Provide the (x, y) coordinate of the cell's center where the given text is located.  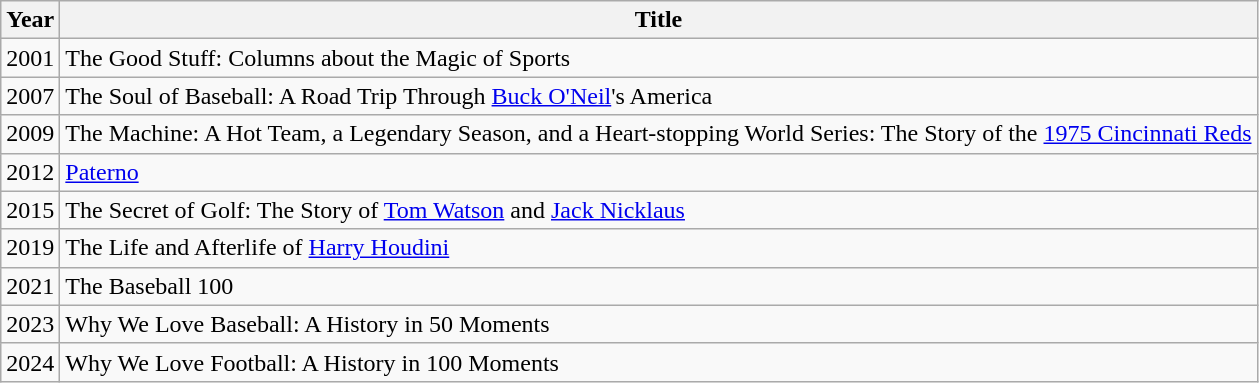
The Baseball 100 (658, 286)
2024 (30, 362)
Why We Love Baseball: A History in 50 Moments (658, 324)
2023 (30, 324)
2009 (30, 134)
2019 (30, 248)
2001 (30, 58)
The Life and Afterlife of Harry Houdini (658, 248)
2015 (30, 210)
Title (658, 20)
Why We Love Football: A History in 100 Moments (658, 362)
2021 (30, 286)
Year (30, 20)
2012 (30, 172)
2007 (30, 96)
The Machine: A Hot Team, a Legendary Season, and a Heart-stopping World Series: The Story of the 1975 Cincinnati Reds (658, 134)
The Secret of Golf: The Story of Tom Watson and Jack Nicklaus (658, 210)
Paterno (658, 172)
The Good Stuff: Columns about the Magic of Sports (658, 58)
The Soul of Baseball: A Road Trip Through Buck O'Neil's America (658, 96)
